Scan for the cell matching the given text and deliver its (x, y) coordinate at center. 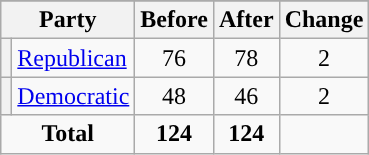
46 (246, 96)
Change (324, 20)
76 (174, 58)
78 (246, 58)
Total (68, 134)
48 (174, 96)
Party (68, 20)
Republican (74, 58)
After (246, 20)
Before (174, 20)
Democratic (74, 96)
